Detect which cell encompasses the target text, then output its [X, Y] center coordinate. 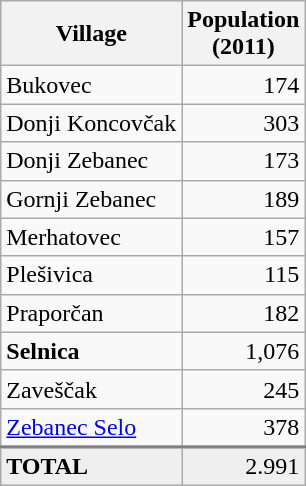
1,076 [244, 351]
115 [244, 275]
173 [244, 161]
157 [244, 237]
174 [244, 85]
Merhatovec [92, 237]
Bukovec [92, 85]
TOTAL [92, 466]
2.991 [244, 466]
Plešivica [92, 275]
Gornji Zebanec [92, 199]
182 [244, 313]
Zebanec Selo [92, 427]
Zaveščak [92, 389]
378 [244, 427]
189 [244, 199]
303 [244, 123]
Selnica [92, 351]
245 [244, 389]
Donji Zebanec [92, 161]
Donji Koncovčak [92, 123]
Population(2011) [244, 34]
Village [92, 34]
Praporčan [92, 313]
